Locate the cell with the specified text and output its [x, y] center coordinate. 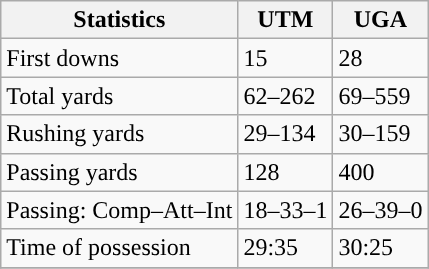
Rushing yards [120, 134]
UGA [380, 20]
Passing: Comp–Att–Int [120, 210]
UTM [286, 20]
30:25 [380, 248]
15 [286, 58]
29–134 [286, 134]
Time of possession [120, 248]
29:35 [286, 248]
Total yards [120, 96]
62–262 [286, 96]
Statistics [120, 20]
128 [286, 172]
First downs [120, 58]
Passing yards [120, 172]
30–159 [380, 134]
26–39–0 [380, 210]
18–33–1 [286, 210]
69–559 [380, 96]
28 [380, 58]
400 [380, 172]
